Return the (x, y) coordinate for the center point of the cell that contains the specified text.  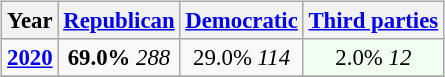
Republican (119, 21)
29.0% 114 (242, 58)
Democratic (242, 21)
2020 (30, 58)
Third parties (373, 21)
69.0% 288 (119, 58)
2.0% 12 (373, 58)
Year (30, 21)
